From the cell containing the given text, extract its center point as (x, y) coordinate. 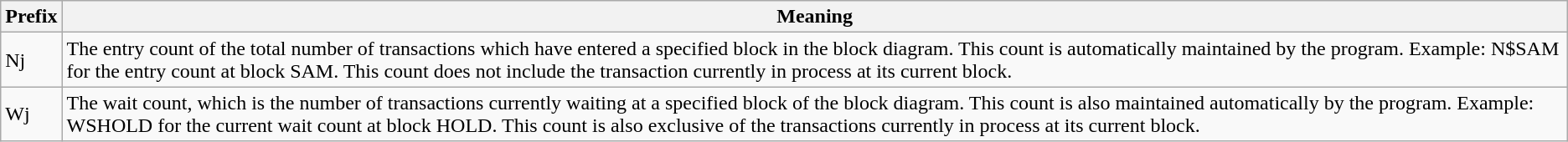
Prefix (32, 17)
Wj (32, 114)
Meaning (814, 17)
Nj (32, 60)
